Detect which cell encompasses the target text, then output its (X, Y) center coordinate. 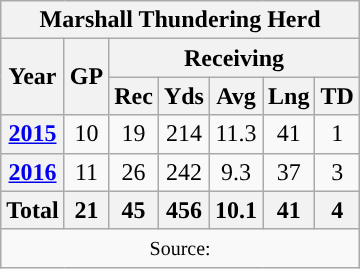
9.3 (236, 172)
Source: (180, 248)
10 (86, 134)
456 (184, 210)
214 (184, 134)
Total (33, 210)
Marshall Thundering Herd (180, 20)
26 (134, 172)
Lng (289, 96)
3 (337, 172)
11.3 (236, 134)
242 (184, 172)
21 (86, 210)
11 (86, 172)
37 (289, 172)
19 (134, 134)
Avg (236, 96)
2016 (33, 172)
1 (337, 134)
GP (86, 77)
2015 (33, 134)
Year (33, 77)
Rec (134, 96)
Yds (184, 96)
Receiving (234, 58)
TD (337, 96)
45 (134, 210)
10.1 (236, 210)
4 (337, 210)
